Return (x, y) of the center of cell containing provided text 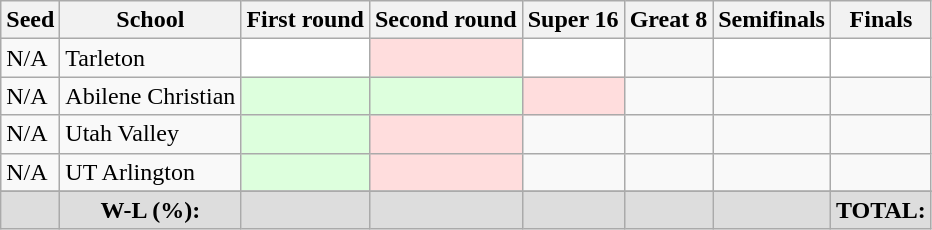
Second round (446, 20)
Utah Valley (150, 134)
Finals (880, 20)
W-L (%): (150, 210)
Semifinals (772, 20)
TOTAL: (880, 210)
Great 8 (668, 20)
Seed (30, 20)
Tarleton (150, 58)
Abilene Christian (150, 96)
School (150, 20)
First round (306, 20)
UT Arlington (150, 172)
Super 16 (573, 20)
